Locate the cell with the specified text and output its (X, Y) center coordinate. 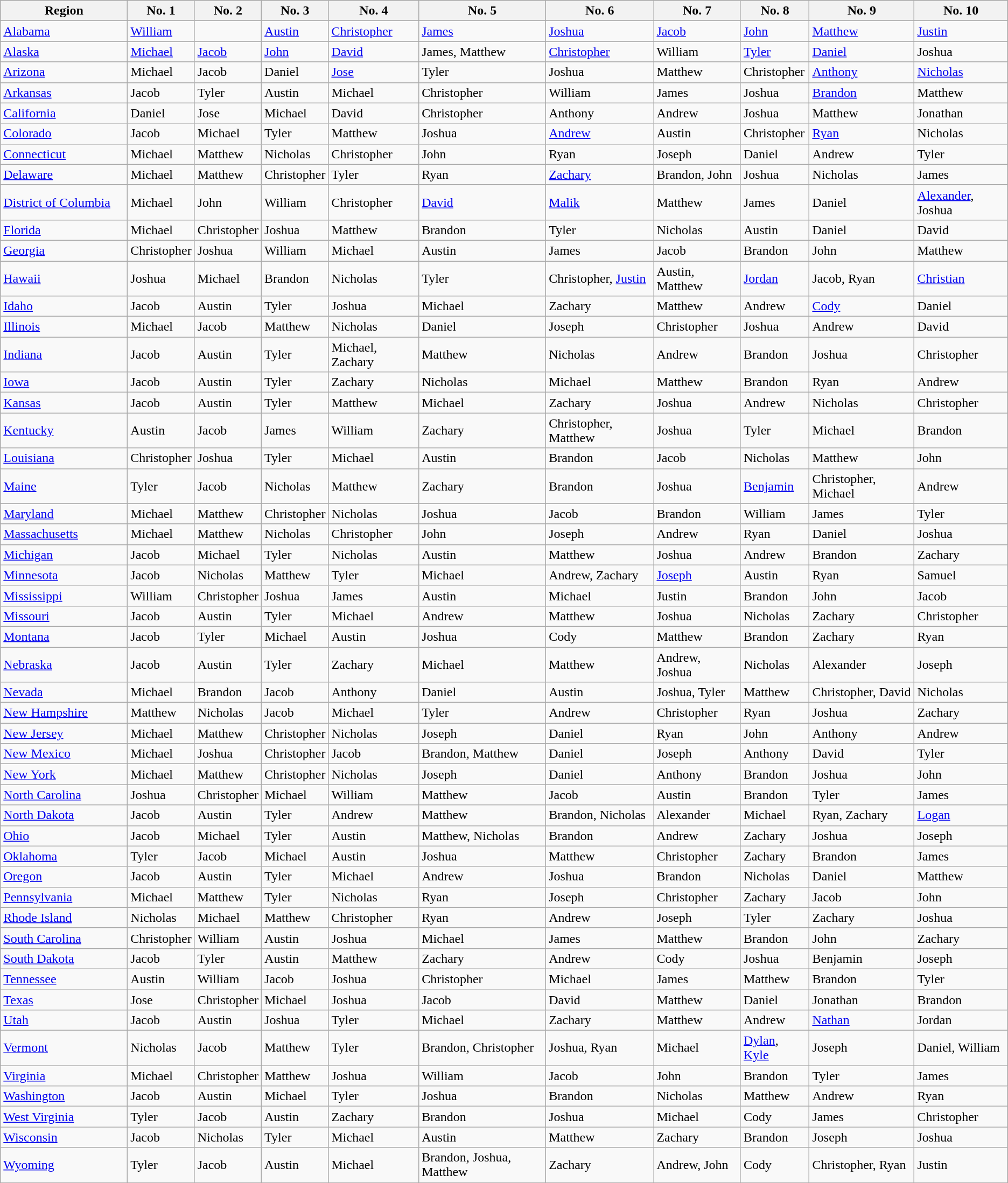
Kentucky (64, 431)
No. 4 (374, 11)
No. 8 (774, 11)
Brandon, John (697, 174)
Joshua, Tyler (697, 692)
No. 6 (600, 11)
Mississippi (64, 596)
Hawaii (64, 278)
Michigan (64, 555)
Idaho (64, 306)
New Mexico (64, 754)
Andrew, Joshua (697, 664)
Wisconsin (64, 1137)
Delaware (64, 174)
Malik (600, 202)
Massachusetts (64, 534)
Andrew, John (697, 1165)
Utah (64, 1020)
Iowa (64, 382)
Maine (64, 486)
Samuel (961, 575)
North Dakota (64, 815)
Andrew, Zachary (600, 575)
Ryan, Zachary (862, 815)
No. 2 (228, 11)
District of Columbia (64, 202)
Nathan (862, 1020)
Daniel, William (961, 1048)
Nevada (64, 692)
South Carolina (64, 938)
Alaska (64, 52)
Michael, Zachary (374, 354)
No. 9 (862, 11)
Pennsylvania (64, 897)
Christian (961, 278)
Christopher, Matthew (600, 431)
Georgia (64, 250)
Oklahoma (64, 856)
Maryland (64, 514)
No. 1 (161, 11)
No. 5 (482, 11)
Louisiana (64, 458)
Montana (64, 636)
Colorado (64, 134)
Vermont (64, 1048)
New Jersey (64, 733)
Brandon, Nicholas (600, 815)
North Carolina (64, 795)
Ohio (64, 836)
Alexander, Joshua (961, 202)
Christopher, Ryan (862, 1165)
James, Matthew (482, 52)
Region (64, 11)
Christopher, Justin (600, 278)
California (64, 113)
Oregon (64, 877)
West Virginia (64, 1117)
Logan (961, 815)
Arkansas (64, 93)
Alabama (64, 31)
No. 3 (295, 11)
Brandon, Matthew (482, 754)
Tennessee (64, 979)
South Dakota (64, 958)
Nebraska (64, 664)
Connecticut (64, 154)
No. 7 (697, 11)
Florida (64, 230)
Illinois (64, 327)
Minnesota (64, 575)
Brandon, Christopher (482, 1048)
Missouri (64, 616)
Rhode Island (64, 918)
No. 10 (961, 11)
Kansas (64, 403)
Virginia (64, 1076)
New Hampshire (64, 713)
Christopher, Michael (862, 486)
Washington (64, 1096)
Arizona (64, 72)
Jacob, Ryan (862, 278)
Indiana (64, 354)
New York (64, 774)
Wyoming (64, 1165)
Joshua, Ryan (600, 1048)
Texas (64, 1000)
Austin, Matthew (697, 278)
Christopher, David (862, 692)
Brandon, Joshua, Matthew (482, 1165)
Dylan, Kyle (774, 1048)
Matthew, Nicholas (482, 836)
